Extract the [X, Y] coordinate from the center of the cell holding the provided text.  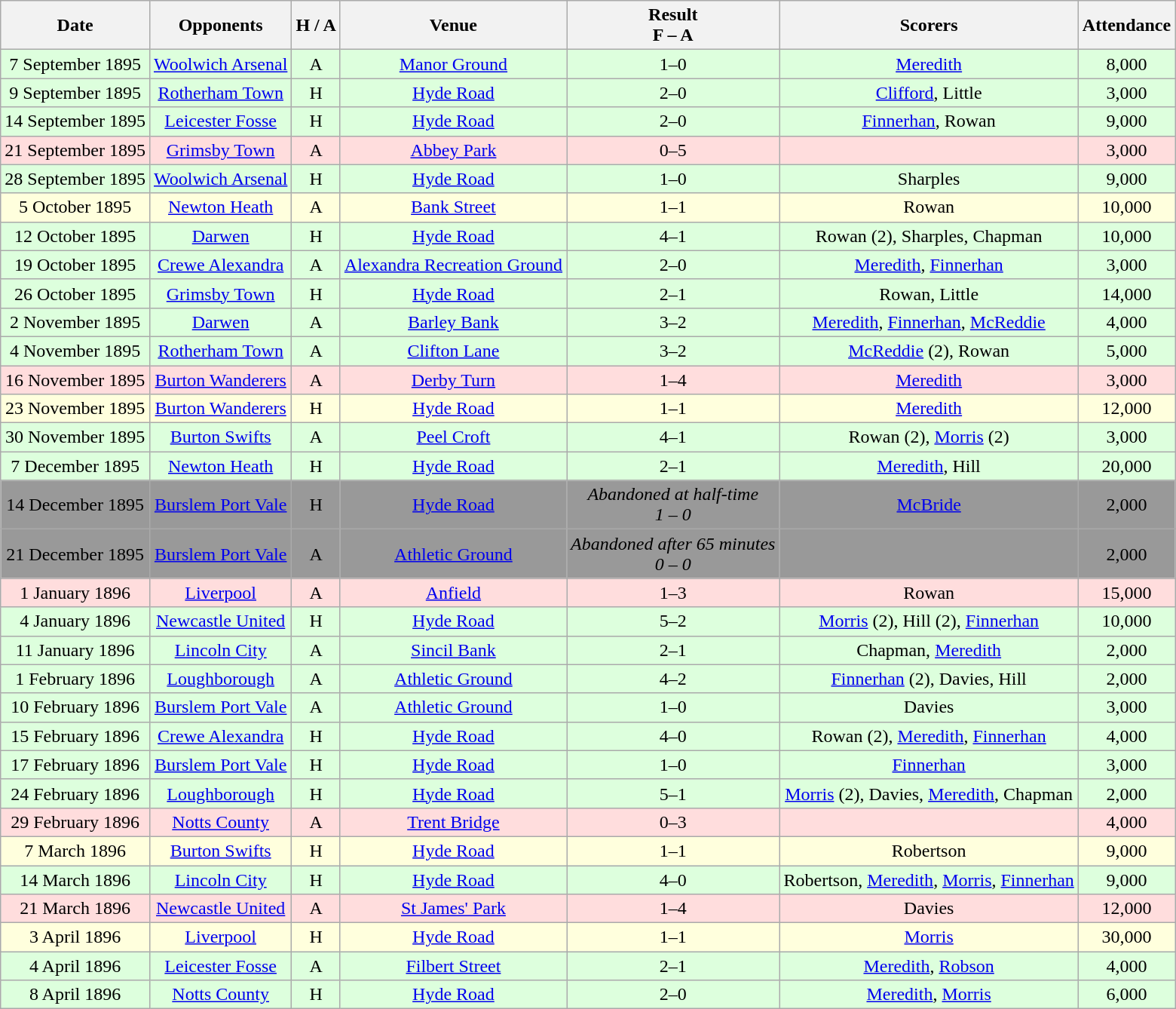
19 October 1895 [75, 265]
Meredith, Morris [929, 995]
3 April 1896 [75, 937]
15 February 1896 [75, 736]
23 November 1895 [75, 409]
Bank Street [453, 207]
Clifton Lane [453, 351]
0–5 [673, 150]
1–3 [673, 593]
Morris (2), Hill (2), Finnerhan [929, 621]
4 November 1895 [75, 351]
Meredith, Finnerhan, McReddie [929, 322]
Meredith, Hill [929, 466]
21 December 1895 [75, 554]
Chapman, Meredith [929, 650]
24 February 1896 [75, 793]
Rowan, Little [929, 293]
Scorers [929, 26]
2 November 1895 [75, 322]
17 February 1896 [75, 765]
Trent Bridge [453, 822]
Abandoned at half-time1 – 0 [673, 505]
8,000 [1126, 64]
5–2 [673, 621]
St James' Park [453, 909]
6,000 [1126, 995]
Finnerhan (2), Davies, Hill [929, 679]
9 September 1895 [75, 93]
7 September 1895 [75, 64]
Filbert Street [453, 966]
28 September 1895 [75, 179]
ResultF – A [673, 26]
7 December 1895 [75, 466]
Rowan (2), Sharples, Chapman [929, 236]
Rowan (2), Meredith, Finnerhan [929, 736]
McBride [929, 505]
21 March 1896 [75, 909]
Sharples [929, 179]
Alexandra Recreation Ground [453, 265]
Abandoned after 65 minutes0 – 0 [673, 554]
Date [75, 26]
14 December 1895 [75, 505]
Robertson [929, 851]
Robertson, Meredith, Morris, Finnerhan [929, 880]
11 January 1896 [75, 650]
Morris (2), Davies, Meredith, Chapman [929, 793]
5 October 1895 [75, 207]
Meredith, Finnerhan [929, 265]
H / A [316, 26]
Manor Ground [453, 64]
Opponents [220, 26]
Barley Bank [453, 322]
0–3 [673, 822]
7 March 1896 [75, 851]
29 February 1896 [75, 822]
5,000 [1126, 351]
Peel Croft [453, 437]
Finnerhan [929, 765]
8 April 1896 [75, 995]
Meredith, Robson [929, 966]
4 January 1896 [75, 621]
Venue [453, 26]
16 November 1895 [75, 379]
15,000 [1126, 593]
12 October 1895 [75, 236]
14 September 1895 [75, 121]
26 October 1895 [75, 293]
Abbey Park [453, 150]
4–2 [673, 679]
20,000 [1126, 466]
Anfield [453, 593]
Morris [929, 937]
Clifford, Little [929, 93]
Rowan (2), Morris (2) [929, 437]
Finnerhan, Rowan [929, 121]
5–1 [673, 793]
14 March 1896 [75, 880]
1 February 1896 [75, 679]
Sincil Bank [453, 650]
1 January 1896 [75, 593]
21 September 1895 [75, 150]
14,000 [1126, 293]
30 November 1895 [75, 437]
4 April 1896 [75, 966]
10 February 1896 [75, 707]
McReddie (2), Rowan [929, 351]
Derby Turn [453, 379]
30,000 [1126, 937]
Attendance [1126, 26]
